Extract the [X, Y] coordinate from the center of the cell holding the provided text.  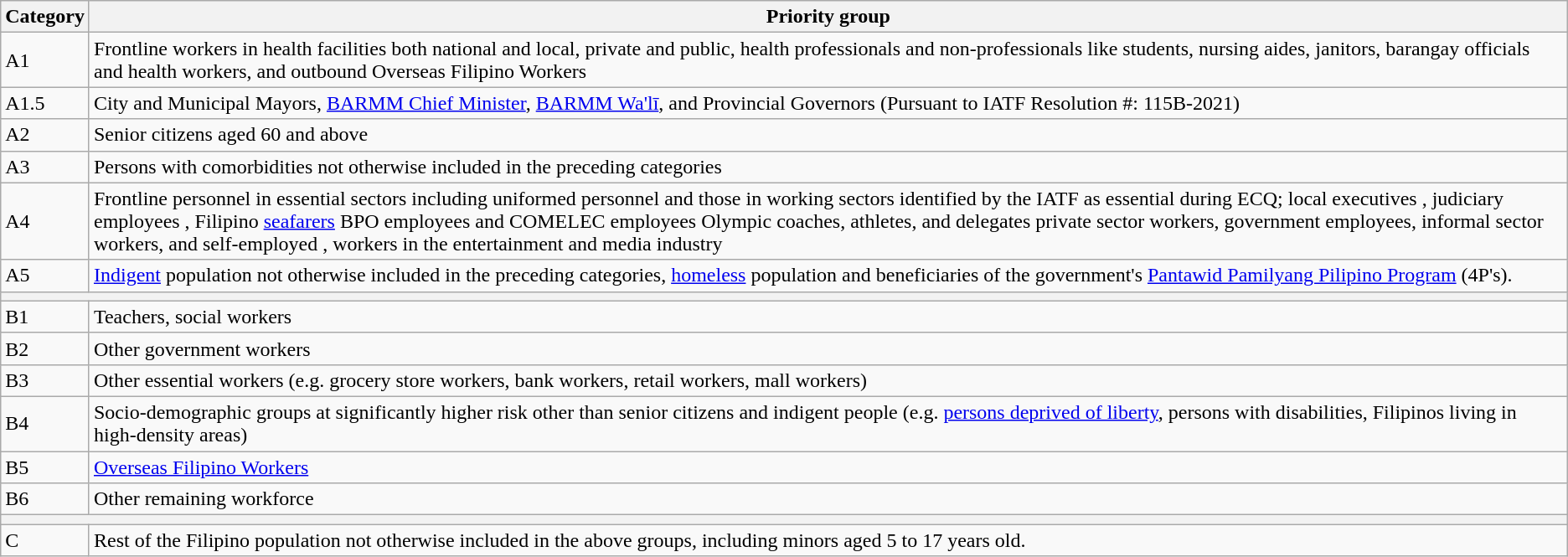
Overseas Filipino Workers [828, 467]
A3 [45, 167]
Other remaining workforce [828, 499]
City and Municipal Mayors, BARMM Chief Minister, BARMM Wa'lī, and Provincial Governors (Pursuant to IATF Resolution #: 115B-2021) [828, 103]
A1 [45, 60]
A1.5 [45, 103]
Category [45, 17]
B5 [45, 467]
Rest of the Filipino population not otherwise included in the above groups, including minors aged 5 to 17 years old. [828, 540]
B6 [45, 499]
Persons with comorbidities not otherwise included in the preceding categories [828, 167]
B1 [45, 317]
A5 [45, 276]
Senior citizens aged 60 and above [828, 135]
Teachers, social workers [828, 317]
A2 [45, 135]
A4 [45, 221]
C [45, 540]
B2 [45, 348]
B3 [45, 380]
Priority group [828, 17]
Other essential workers (e.g. grocery store workers, bank workers, retail workers, mall workers) [828, 380]
Other government workers [828, 348]
B4 [45, 424]
